From the cell containing the given text, extract its center point as (X, Y) coordinate. 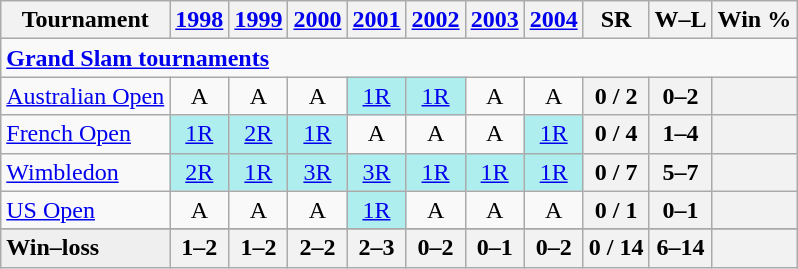
5–7 (680, 172)
Australian Open (86, 96)
2–2 (318, 248)
Win–loss (86, 248)
W–L (680, 20)
2000 (318, 20)
0 / 14 (616, 248)
0 / 1 (616, 210)
Win % (754, 20)
0 / 2 (616, 96)
2003 (494, 20)
2–3 (376, 248)
Wimbledon (86, 172)
1–4 (680, 134)
SR (616, 20)
1999 (258, 20)
2002 (436, 20)
US Open (86, 210)
2001 (376, 20)
1998 (200, 20)
0 / 4 (616, 134)
Tournament (86, 20)
French Open (86, 134)
2004 (554, 20)
6–14 (680, 248)
Grand Slam tournaments (399, 58)
0 / 7 (616, 172)
